Extract the [X, Y] coordinate from the center of the cell holding the provided text.  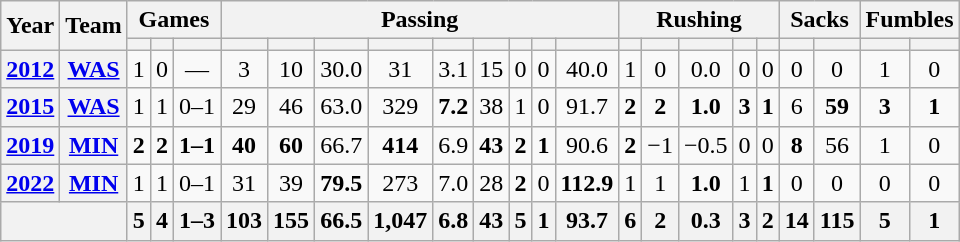
Fumbles [910, 20]
Passing [420, 20]
Year [30, 26]
66.7 [342, 145]
Sacks [820, 20]
Games [174, 20]
39 [292, 183]
90.6 [587, 145]
30.0 [342, 69]
6.8 [454, 221]
1,047 [400, 221]
7.0 [454, 183]
15 [492, 69]
115 [837, 221]
66.5 [342, 221]
40.0 [587, 69]
93.7 [587, 221]
2012 [30, 69]
59 [837, 107]
7.2 [454, 107]
38 [492, 107]
91.7 [587, 107]
414 [400, 145]
0.3 [706, 221]
60 [292, 145]
2015 [30, 107]
3.1 [454, 69]
Team [94, 26]
8 [796, 145]
— [196, 69]
63.0 [342, 107]
28 [492, 183]
79.5 [342, 183]
6.9 [454, 145]
0.0 [706, 69]
−1 [660, 145]
Rushing [699, 20]
4 [162, 221]
2022 [30, 183]
2019 [30, 145]
103 [244, 221]
40 [244, 145]
1–3 [196, 221]
329 [400, 107]
46 [292, 107]
112.9 [587, 183]
29 [244, 107]
10 [292, 69]
56 [837, 145]
14 [796, 221]
−0.5 [706, 145]
1–1 [196, 145]
273 [400, 183]
155 [292, 221]
